Provide the [x, y] coordinate of the cell's center where the given text is located.  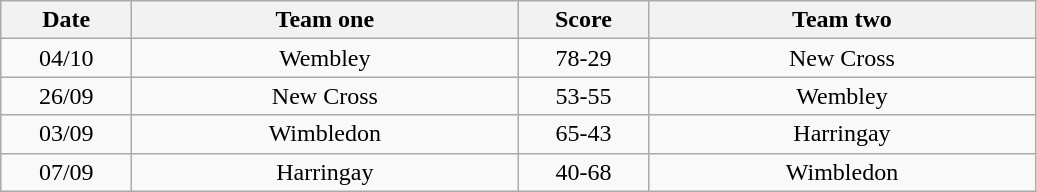
07/09 [66, 172]
78-29 [584, 58]
04/10 [66, 58]
Score [584, 20]
65-43 [584, 134]
Date [66, 20]
Team one [325, 20]
03/09 [66, 134]
40-68 [584, 172]
Team two [842, 20]
53-55 [584, 96]
26/09 [66, 96]
